Return [X, Y] of the center of cell containing provided text 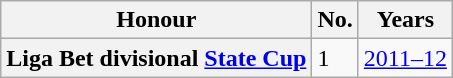
Liga Bet divisional State Cup [156, 58]
1 [335, 58]
No. [335, 20]
2011–12 [405, 58]
Honour [156, 20]
Years [405, 20]
